Determine the [x, y] coordinate at the center of the cell enclosing the given text.  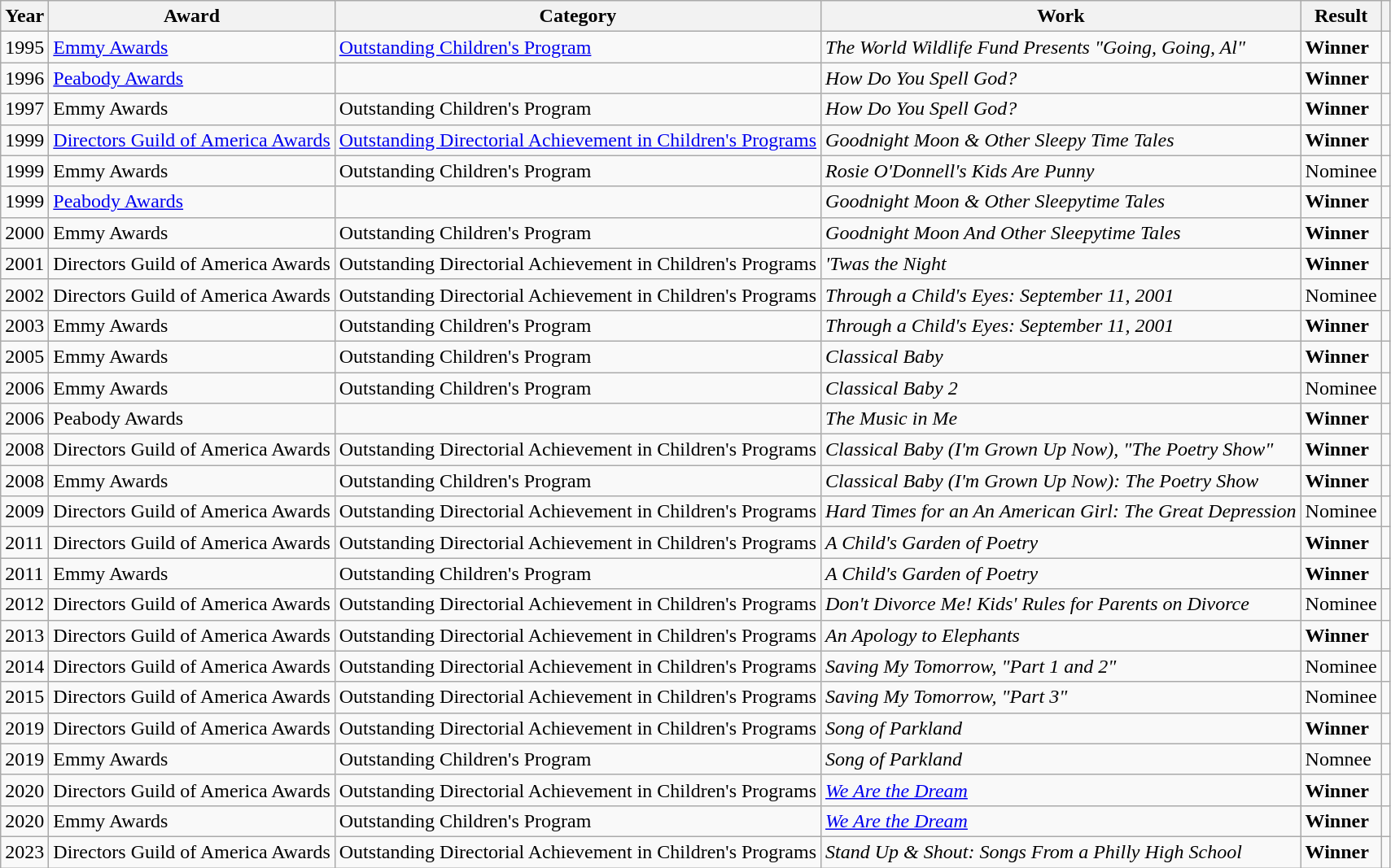
Saving My Tomorrow, "Part 1 and 2" [1061, 666]
2013 [24, 635]
Saving My Tomorrow, "Part 3" [1061, 697]
Classical Baby [1061, 356]
2014 [24, 666]
Classical Baby (I'm Grown Up Now): The Poetry Show [1061, 481]
Award [192, 16]
Goodnight Moon & Other Sleepytime Tales [1061, 202]
2002 [24, 294]
1995 [24, 47]
2015 [24, 697]
1996 [24, 78]
Year [24, 16]
The World Wildlife Fund Presents "Going, Going, Al" [1061, 47]
Classical Baby (I'm Grown Up Now), "The Poetry Show" [1061, 450]
Rosie O'Donnell's Kids Are Punny [1061, 171]
An Apology to Elephants [1061, 635]
1997 [24, 109]
Goodnight Moon & Other Sleepy Time Tales [1061, 140]
Category [578, 16]
2012 [24, 604]
2005 [24, 356]
2001 [24, 264]
2009 [24, 512]
2000 [24, 233]
Don't Divorce Me! Kids' Rules for Parents on Divorce [1061, 604]
Classical Baby 2 [1061, 388]
Nomnee [1341, 759]
Work [1061, 16]
'Twas the Night [1061, 264]
Result [1341, 16]
Stand Up & Shout: Songs From a Philly High School [1061, 852]
Hard Times for an An American Girl: The Great Depression [1061, 512]
2023 [24, 852]
2003 [24, 325]
Goodnight Moon And Other Sleepytime Tales [1061, 233]
The Music in Me [1061, 419]
